Capture the cell that displays the provided text and extract its [X, Y] central coordinate. 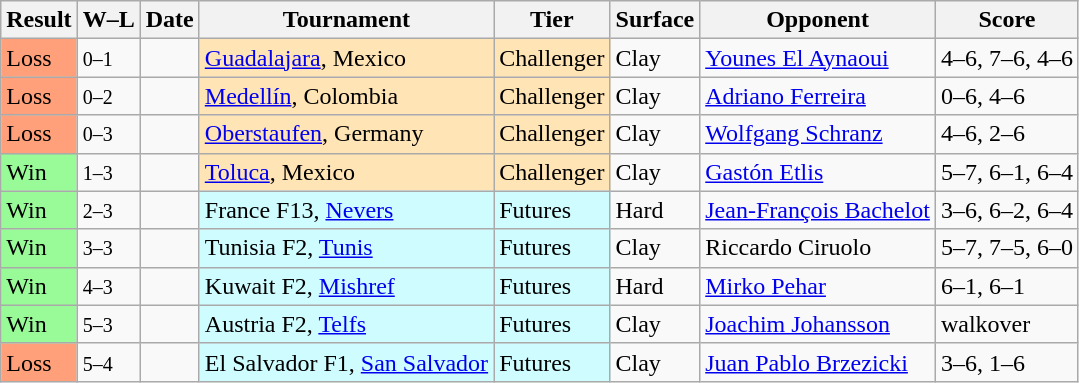
0–3 [108, 134]
Tier [552, 20]
0–1 [108, 58]
5–7, 7–5, 6–0 [1006, 248]
1–3 [108, 172]
Kuwait F2, Mishref [346, 286]
3–3 [108, 248]
3–6, 6–2, 6–4 [1006, 210]
Joachim Johansson [818, 324]
5–4 [108, 362]
Austria F2, Telfs [346, 324]
Adriano Ferreira [818, 96]
Surface [655, 20]
El Salvador F1, San Salvador [346, 362]
Tournament [346, 20]
Younes El Aynaoui [818, 58]
2–3 [108, 210]
Medellín, Colombia [346, 96]
0–6, 4–6 [1006, 96]
5–3 [108, 324]
Result [39, 20]
0–2 [108, 96]
Gastón Etlis [818, 172]
5–7, 6–1, 6–4 [1006, 172]
France F13, Nevers [346, 210]
3–6, 1–6 [1006, 362]
Opponent [818, 20]
Guadalajara, Mexico [346, 58]
W–L [108, 20]
Mirko Pehar [818, 286]
Wolfgang Schranz [818, 134]
6–1, 6–1 [1006, 286]
4–3 [108, 286]
Tunisia F2, Tunis [346, 248]
Date [170, 20]
4–6, 7–6, 4–6 [1006, 58]
Jean-François Bachelot [818, 210]
Riccardo Ciruolo [818, 248]
Juan Pablo Brzezicki [818, 362]
Score [1006, 20]
4–6, 2–6 [1006, 134]
Oberstaufen, Germany [346, 134]
walkover [1006, 324]
Toluca, Mexico [346, 172]
